Capture the cell that displays the provided text and extract its (x, y) central coordinate. 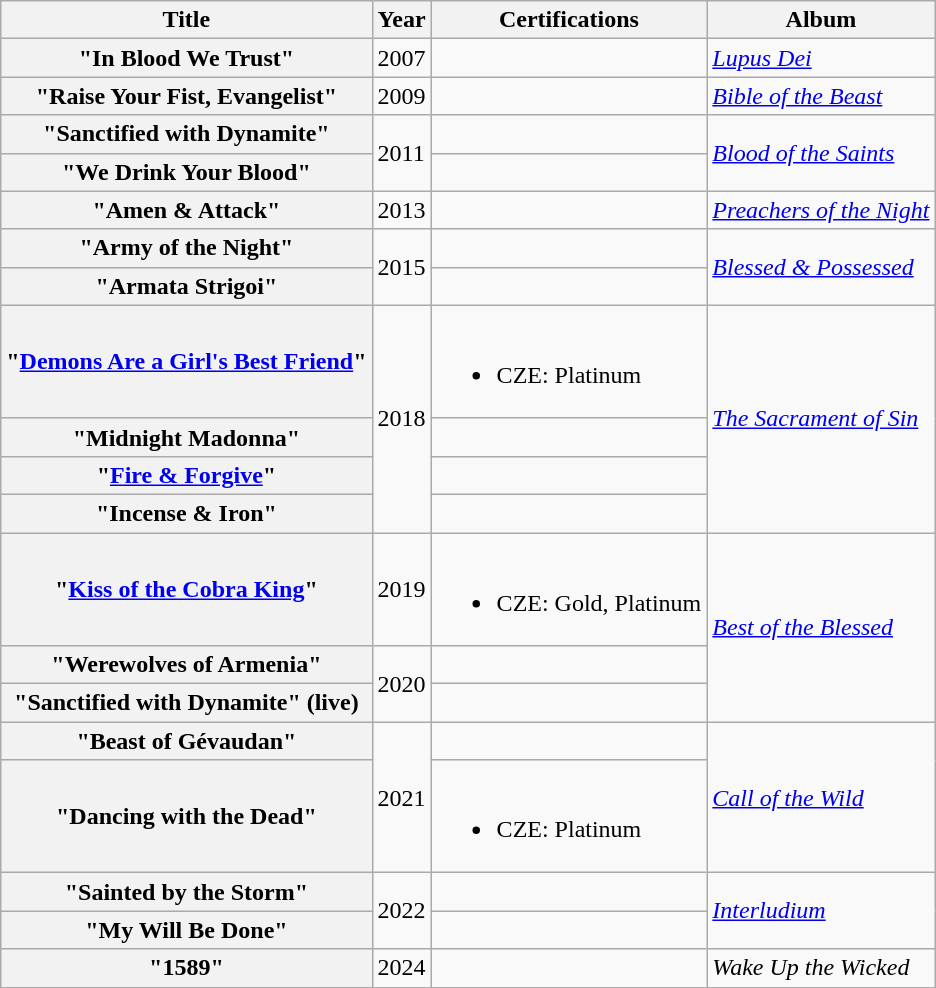
"Midnight Madonna" (186, 437)
Year (402, 20)
"Kiss of the Cobra King" (186, 588)
"Beast of Gévaudan" (186, 741)
The Sacrament of Sin (821, 418)
"Sainted by the Storm" (186, 892)
"1589" (186, 968)
2021 (402, 798)
Album (821, 20)
Blessed & Possessed (821, 267)
Wake Up the Wicked (821, 968)
"We Drink Your Blood" (186, 172)
"Armata Strigoi" (186, 286)
2007 (402, 58)
Bible of the Beast (821, 96)
2018 (402, 418)
"Demons Are a Girl's Best Friend" (186, 362)
"Army of the Night" (186, 248)
"Raise Your Fist, Evangelist" (186, 96)
"Sanctified with Dynamite" (live) (186, 703)
2019 (402, 588)
"Incense & Iron" (186, 513)
2015 (402, 267)
"My Will Be Done" (186, 930)
Interludium (821, 911)
"Dancing with the Dead" (186, 816)
2020 (402, 684)
2011 (402, 153)
CZE: Gold, Platinum (569, 588)
"Sanctified with Dynamite" (186, 134)
Lupus Dei (821, 58)
Call of the Wild (821, 798)
Preachers of the Night (821, 210)
2024 (402, 968)
2022 (402, 911)
Blood of the Saints (821, 153)
"Werewolves of Armenia" (186, 665)
Title (186, 20)
2009 (402, 96)
"Fire & Forgive" (186, 475)
2013 (402, 210)
Certifications (569, 20)
Best of the Blessed (821, 626)
"In Blood We Trust" (186, 58)
"Amen & Attack" (186, 210)
